Determine the (X, Y) coordinate at the center of the cell enclosing the given text.  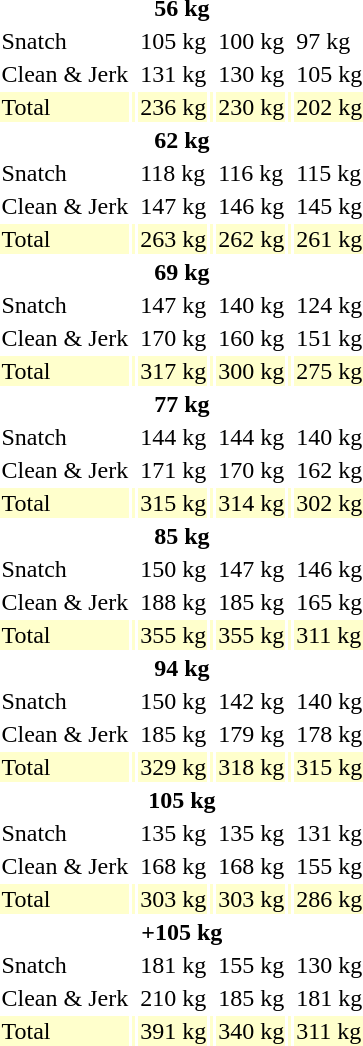
105 kg (174, 41)
140 kg (252, 305)
300 kg (252, 371)
131 kg (174, 74)
146 kg (252, 206)
314 kg (252, 503)
262 kg (252, 239)
155 kg (252, 965)
100 kg (252, 41)
181 kg (174, 965)
160 kg (252, 338)
171 kg (174, 470)
230 kg (252, 107)
142 kg (252, 701)
130 kg (252, 74)
263 kg (174, 239)
188 kg (174, 602)
315 kg (174, 503)
118 kg (174, 173)
317 kg (174, 371)
116 kg (252, 173)
236 kg (174, 107)
329 kg (174, 767)
210 kg (174, 998)
391 kg (174, 1031)
340 kg (252, 1031)
179 kg (252, 734)
318 kg (252, 767)
